Return (x, y) of the center of cell containing provided text 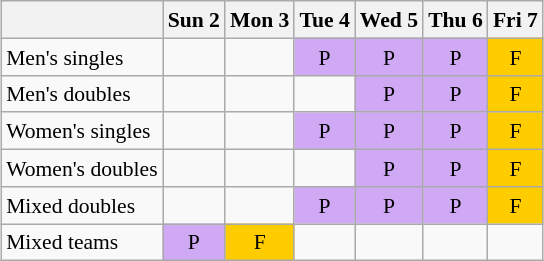
Mon 3 (260, 20)
Tue 4 (324, 20)
Women's doubles (82, 168)
Women's singles (82, 130)
Men's doubles (82, 94)
Mixed doubles (82, 204)
Thu 6 (456, 20)
Men's singles (82, 56)
Fri 7 (516, 20)
Sun 2 (194, 20)
Mixed teams (82, 242)
Wed 5 (389, 20)
